Scan for the cell matching the given text and deliver its [X, Y] coordinate at center. 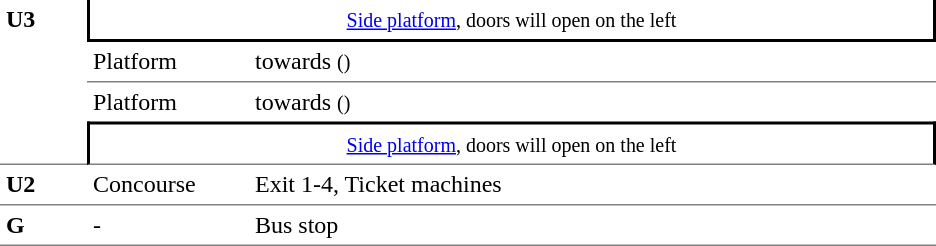
U2 [44, 185]
U3 [44, 82]
- [168, 226]
Bus stop [592, 226]
Concourse [168, 185]
Exit 1-4, Ticket machines [592, 185]
G [44, 226]
